Find where the given text appears and provide that cell's center as [X, Y] coordinate. 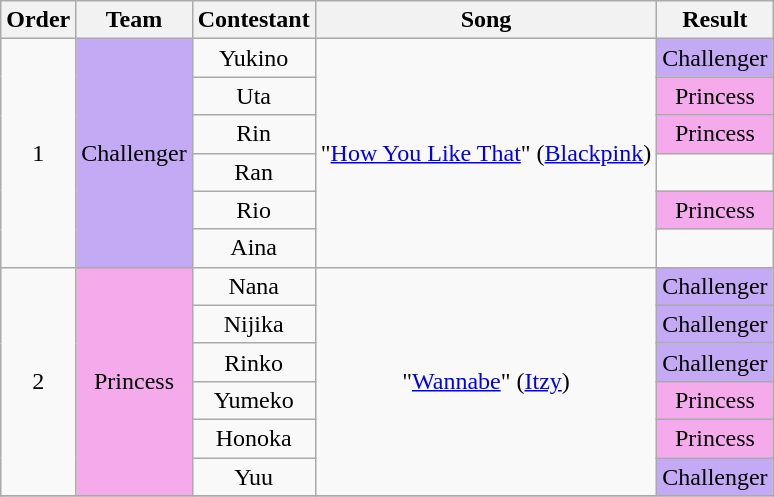
Order [38, 20]
"How You Like That" (Blackpink) [486, 153]
Team [134, 20]
Rio [254, 210]
Rinko [254, 362]
Contestant [254, 20]
Result [715, 20]
Uta [254, 96]
Aina [254, 248]
Nijika [254, 324]
Song [486, 20]
2 [38, 381]
Nana [254, 286]
1 [38, 153]
Yuu [254, 477]
Honoka [254, 438]
Yukino [254, 58]
Yumeko [254, 400]
Rin [254, 134]
Ran [254, 172]
"Wannabe" (Itzy) [486, 381]
